Extract the [x, y] coordinate from the center of the cell holding the provided text.  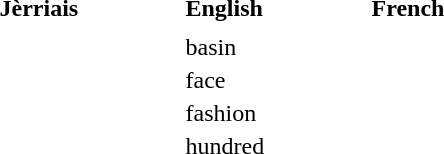
face [276, 80]
basin [276, 47]
fashion [276, 113]
